Detect which cell encompasses the target text, then output its [X, Y] center coordinate. 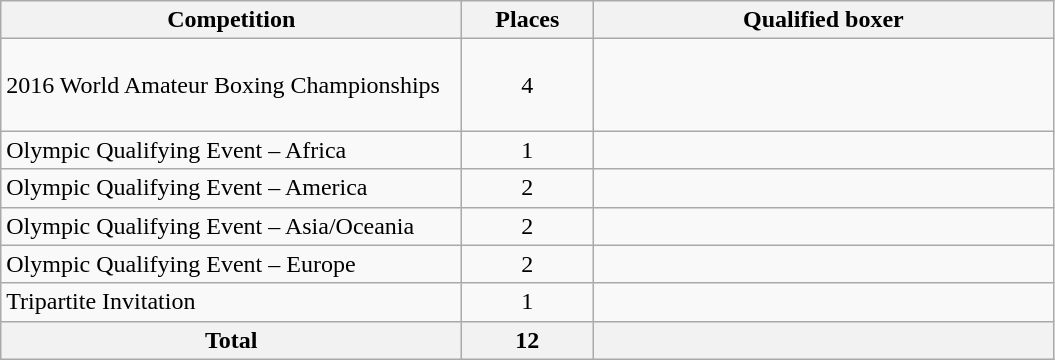
12 [528, 340]
Qualified boxer [824, 20]
Tripartite Invitation [232, 302]
Olympic Qualifying Event – Africa [232, 150]
Total [232, 340]
Competition [232, 20]
2016 World Amateur Boxing Championships [232, 85]
Olympic Qualifying Event – America [232, 188]
Places [528, 20]
Olympic Qualifying Event – Europe [232, 264]
Olympic Qualifying Event – Asia/Oceania [232, 226]
4 [528, 85]
